Search for the cell housing the specified text and yield its (X, Y) center coordinate. 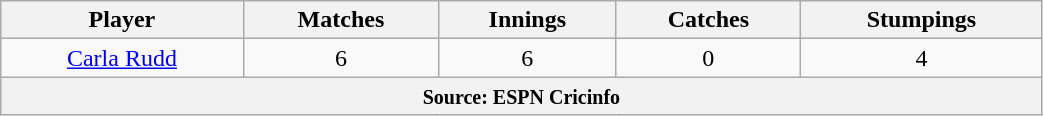
Source: ESPN Cricinfo (522, 96)
Stumpings (922, 20)
4 (922, 58)
0 (708, 58)
Carla Rudd (122, 58)
Matches (341, 20)
Innings (528, 20)
Catches (708, 20)
Player (122, 20)
